Pinpoint the cell where the given text exists, returning its [x, y] midpoint coordinate. 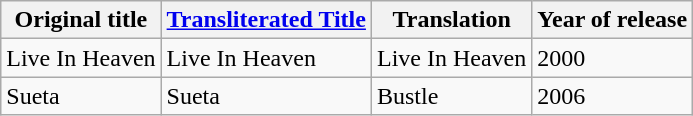
Year of release [612, 20]
2000 [612, 58]
Bustle [451, 96]
2006 [612, 96]
Original title [81, 20]
Translation [451, 20]
Transliterated Title [266, 20]
